Extract the [x, y] coordinate from the center of the cell holding the provided text.  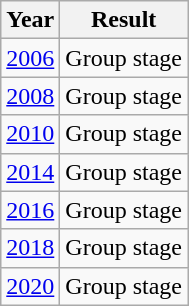
2014 [30, 172]
2020 [30, 286]
2018 [30, 248]
2010 [30, 134]
2008 [30, 96]
2006 [30, 58]
Year [30, 20]
Result [124, 20]
2016 [30, 210]
